For the text-containing cell, return its midpoint in (x, y) coordinate format. 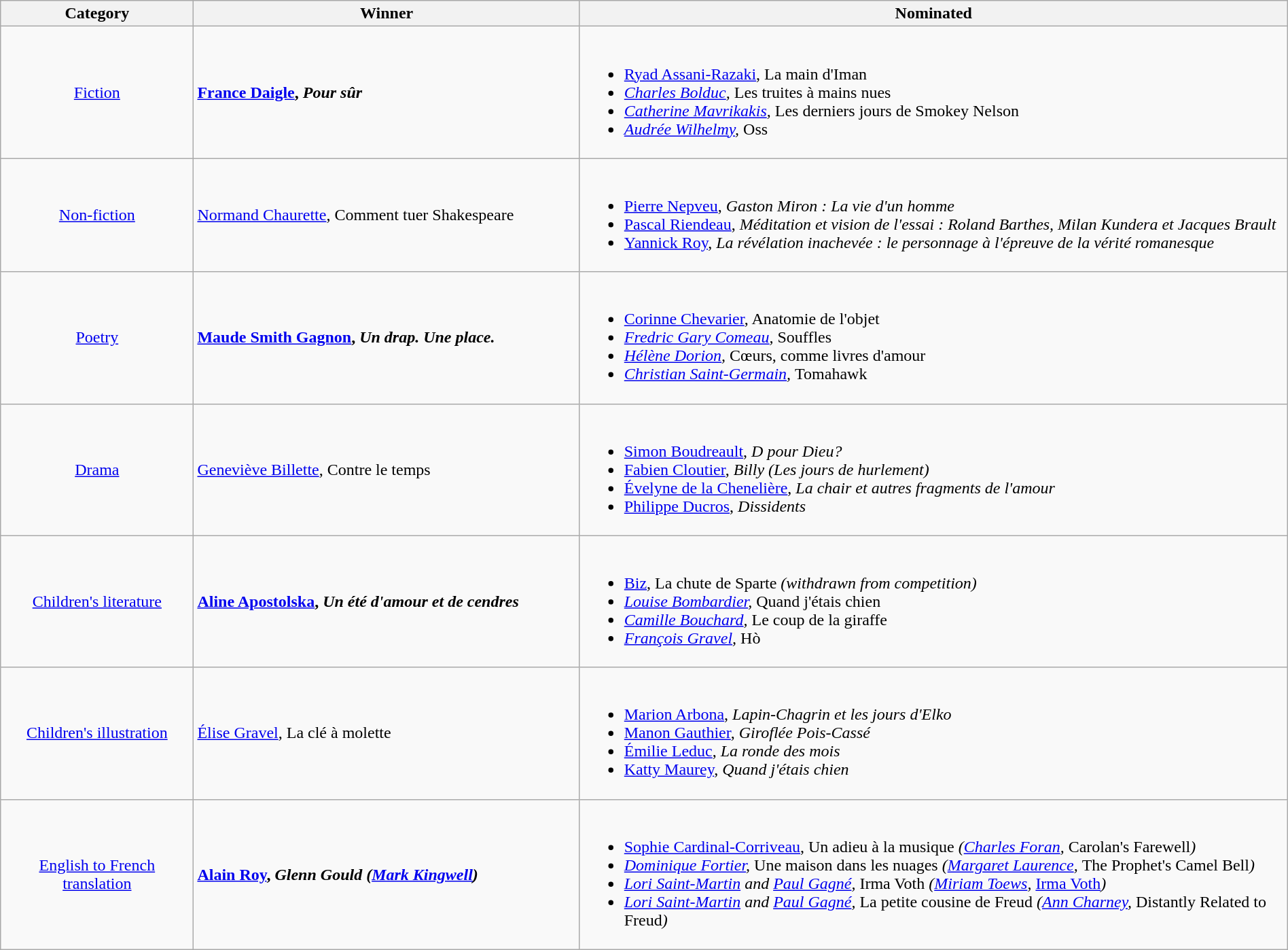
Non-fiction (97, 215)
Corinne Chevarier, Anatomie de l'objetFredric Gary Comeau, SoufflesHélène Dorion, Cœurs, comme livres d'amourChristian Saint-Germain, Tomahawk (933, 338)
Nominated (933, 14)
Fiction (97, 92)
Category (97, 14)
Poetry (97, 338)
Alain Roy, Glenn Gould (Mark Kingwell) (387, 874)
Children's illustration (97, 733)
Normand Chaurette, Comment tuer Shakespeare (387, 215)
Geneviève Billette, Contre le temps (387, 470)
Marion Arbona, Lapin-Chagrin et les jours d'ElkoManon Gauthier, Giroflée Pois-CasséÉmilie Leduc, La ronde des moisKatty Maurey, Quand j'étais chien (933, 733)
France Daigle, Pour sûr (387, 92)
Maude Smith Gagnon, Un drap. Une place. (387, 338)
Aline Apostolska, Un été d'amour et de cendres (387, 601)
Winner (387, 14)
Drama (97, 470)
English to French translation (97, 874)
Élise Gravel, La clé à molette (387, 733)
Children's literature (97, 601)
Biz, La chute de Sparte (withdrawn from competition)Louise Bombardier, Quand j'étais chienCamille Bouchard, Le coup de la giraffeFrançois Gravel, Hò (933, 601)
